Pinpoint the cell where the given text exists, returning its [x, y] midpoint coordinate. 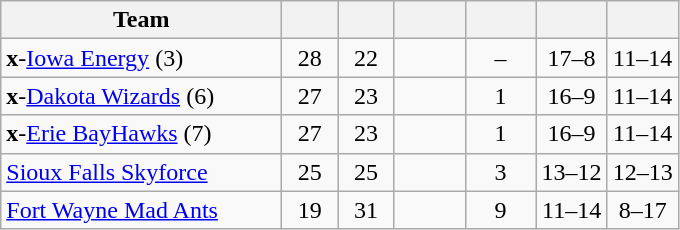
9 [500, 210]
Sioux Falls Skyforce [142, 172]
8–17 [642, 210]
Fort Wayne Mad Ants [142, 210]
17–8 [572, 58]
13–12 [572, 172]
x-Iowa Energy (3) [142, 58]
19 [310, 210]
31 [366, 210]
Team [142, 20]
x-Erie BayHawks (7) [142, 134]
28 [310, 58]
x-Dakota Wizards (6) [142, 96]
3 [500, 172]
12–13 [642, 172]
22 [366, 58]
– [500, 58]
